Capture the cell that displays the provided text and extract its (X, Y) central coordinate. 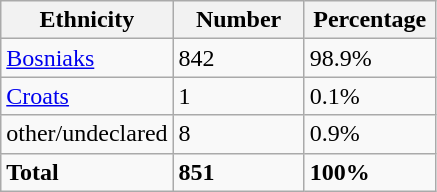
Bosniaks (87, 58)
100% (370, 172)
0.9% (370, 134)
Percentage (370, 20)
851 (238, 172)
Ethnicity (87, 20)
98.9% (370, 58)
Total (87, 172)
1 (238, 96)
842 (238, 58)
Number (238, 20)
other/undeclared (87, 134)
0.1% (370, 96)
Croats (87, 96)
8 (238, 134)
